Find where the given text appears and provide that cell's center as [X, Y] coordinate. 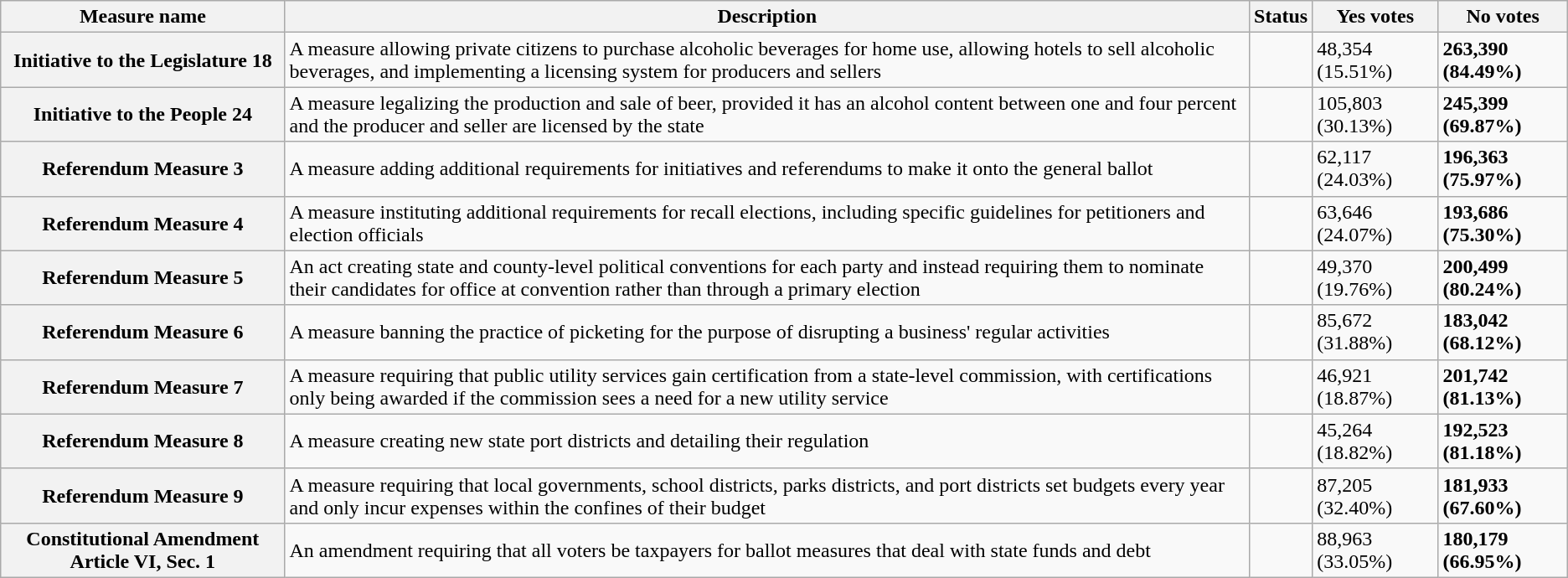
201,742 (81.13%) [1503, 387]
A measure creating new state port districts and detailing their regulation [767, 441]
An amendment requiring that all voters be taxpayers for ballot measures that deal with state funds and debt [767, 550]
No votes [1503, 17]
180,179 (66.95%) [1503, 550]
Referendum Measure 6 [142, 332]
88,963 (33.05%) [1375, 550]
A measure banning the practice of picketing for the purpose of disrupting a business' regular activities [767, 332]
Referendum Measure 7 [142, 387]
Status [1282, 17]
Referendum Measure 9 [142, 496]
Referendum Measure 5 [142, 278]
192,523 (81.18%) [1503, 441]
63,646 (24.07%) [1375, 223]
Constitutional Amendment Article VI, Sec. 1 [142, 550]
Referendum Measure 4 [142, 223]
193,686 (75.30%) [1503, 223]
Description [767, 17]
87,205 (32.40%) [1375, 496]
46,921 (18.87%) [1375, 387]
49,370 (19.76%) [1375, 278]
48,354 (15.51%) [1375, 60]
Referendum Measure 8 [142, 441]
45,264 (18.82%) [1375, 441]
85,672 (31.88%) [1375, 332]
200,499 (80.24%) [1503, 278]
245,399 (69.87%) [1503, 114]
Initiative to the People 24 [142, 114]
181,933 (67.60%) [1503, 496]
196,363 (75.97%) [1503, 169]
A measure instituting additional requirements for recall elections, including specific guidelines for petitioners and election officials [767, 223]
183,042 (68.12%) [1503, 332]
62,117 (24.03%) [1375, 169]
Measure name [142, 17]
105,803 (30.13%) [1375, 114]
263,390 (84.49%) [1503, 60]
Initiative to the Legislature 18 [142, 60]
A measure adding additional requirements for initiatives and referendums to make it onto the general ballot [767, 169]
Referendum Measure 3 [142, 169]
Yes votes [1375, 17]
